Pinpoint the cell where the given text exists, returning its [X, Y] midpoint coordinate. 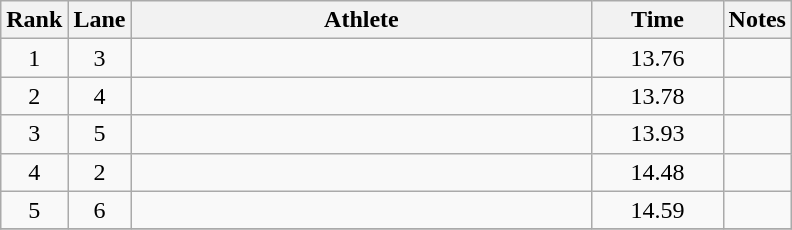
Athlete [362, 20]
13.76 [658, 58]
13.78 [658, 96]
Time [658, 20]
13.93 [658, 134]
14.59 [658, 210]
14.48 [658, 172]
Rank [34, 20]
1 [34, 58]
6 [100, 210]
Lane [100, 20]
Notes [757, 20]
